Locate the cell with the specified text and output its (x, y) center coordinate. 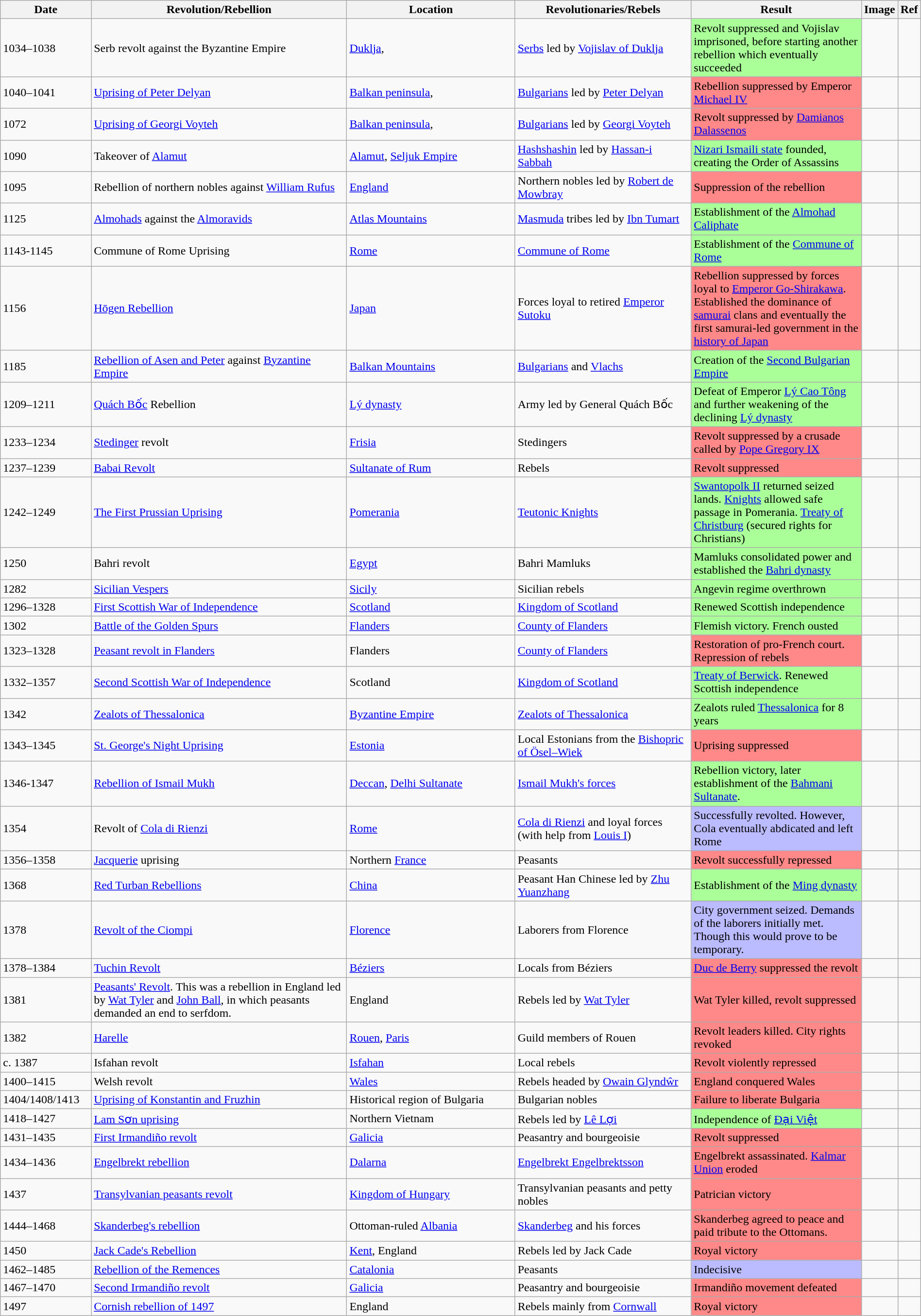
Rebels led by Jack Cade (603, 1251)
Béziers (431, 968)
Transylvanian peasants revolt (219, 1194)
Rebels headed by Owain Glyndŵr (603, 1081)
Nizari Ismaili state founded, creating the Order of Assassins (776, 155)
Pomerania (431, 513)
1368 (46, 885)
Balkan Mountains (431, 366)
Duc de Berry suppressed the revolt (776, 968)
Florence (431, 930)
Locals from Béziers (603, 968)
1462–1485 (46, 1269)
Indecisive (776, 1269)
Revolt leaders killed. City rights revoked (776, 1038)
Rebels (603, 468)
Deccan, Delhi Sultanate (431, 784)
Stedinger revolt (219, 442)
Commune of Rome Uprising (219, 251)
Historical region of Bulgaria (431, 1100)
1233–1234 (46, 442)
1343–1345 (46, 745)
Isfahan revolt (219, 1063)
Byzantine Empire (431, 714)
Lý dynasty (431, 404)
Japan (431, 308)
Successfully revolted. However, Cola eventually abdicated and left Rome (776, 828)
Rebellion of the Remences (219, 1269)
Date (46, 10)
Establishment of the Almohad Caliphate (776, 219)
Hashshashin led by Hassan-i Sabbah (603, 155)
Patrician victory (776, 1194)
Kingdom of Hungary (431, 1194)
The First Prussian Uprising (219, 513)
Estonia (431, 745)
Result (776, 10)
Wat Tyler killed, revolt suppressed (776, 1000)
Lam Sơn uprising (219, 1119)
Rebellion victory, later establishment of the Bahmani Sultanate. (776, 784)
Flemish victory. French ousted (776, 626)
Guild members of Rouen (603, 1038)
Sicilian Vespers (219, 589)
First Irmandiño revolt (219, 1137)
1356–1358 (46, 860)
Isfahan (431, 1063)
Creation of the Second Bulgarian Empire (776, 366)
Rebellion suppressed by Emperor Michael IV (776, 92)
Alamut, Seljuk Empire (431, 155)
1354 (46, 828)
1209–1211 (46, 404)
Revolt violently repressed (776, 1063)
Bulgarians and Vlachs (603, 366)
Bulgarians led by Georgi Voyteh (603, 124)
Dalarna (431, 1162)
Revolt suppressed by a crusade called by Pope Gregory IX (776, 442)
Takeover of Alamut (219, 155)
Defeat of Emperor Lý Cao Tông and further weakening of the declining Lý dynasty (776, 404)
Stedingers (603, 442)
Serbs led by Vojislav of Duklja (603, 48)
Suppression of the rebellion (776, 188)
Uprising of Konstantin and Fruzhin (219, 1100)
Revolt successfully repressed (776, 860)
1497 (46, 1306)
Laborers from Florence (603, 930)
Location (431, 10)
Quách Bốc Rebellion (219, 404)
Rouen, Paris (431, 1038)
Teutonic Knights (603, 513)
Masmuda tribes led by Ibn Tumart (603, 219)
Restoration of pro-French court. Repression of rebels (776, 651)
Second Scottish War of Independence (219, 682)
Wales (431, 1081)
Independence of Đại Việt (776, 1119)
Engelbrekt assassinated. Kalmar Union eroded (776, 1162)
City government seized. Demands of the laborers initially met. Though this would prove to be temporary. (776, 930)
1143-1145 (46, 251)
Rebellion of Ismail Mukh (219, 784)
1040–1041 (46, 92)
1450 (46, 1251)
Cornish rebellion of 1497 (219, 1306)
Babai Revolt (219, 468)
Hōgen Rebellion (219, 308)
Ismail Mukh's forces (603, 784)
Skanderbeg agreed to peace and paid tribute to the Ottomans. (776, 1226)
Transylvanian peasants and petty nobles (603, 1194)
Sicilian rebels (603, 589)
Zealots ruled Thessalonica for 8 years (776, 714)
1404/1408/1413 (46, 1100)
1378 (46, 930)
Northern Vietnam (431, 1119)
Engelbrekt Engelbrektsson (603, 1162)
1431–1435 (46, 1137)
Rebels led by Lê Lợi (603, 1119)
Sicily (431, 589)
Mamluks consolidated power and established the Bahri dynasty (776, 564)
1323–1328 (46, 651)
1378–1384 (46, 968)
Kent, England (431, 1251)
c. 1387 (46, 1063)
1282 (46, 589)
Jack Cade's Rebellion (219, 1251)
1090 (46, 155)
Cola di Rienzi and loyal forces (with help from Louis I) (603, 828)
1400–1415 (46, 1081)
Local rebels (603, 1063)
Peasant Han Chinese led by Zhu Yuanzhang (603, 885)
Northern France (431, 860)
Egypt (431, 564)
Establishment of the Ming dynasty (776, 885)
Bahri revolt (219, 564)
Rebellion of northern nobles against William Rufus (219, 188)
1072 (46, 124)
1332–1357 (46, 682)
Almohads against the Almoravids (219, 219)
1381 (46, 1000)
Frisia (431, 442)
Revolutionaries/Rebels (603, 10)
1467–1470 (46, 1288)
Forces loyal to retired Emperor Sutoku (603, 308)
Skanderbeg and his forces (603, 1226)
1342 (46, 714)
Renewed Scottish independence (776, 607)
Revolt of the Ciompi (219, 930)
Revolt suppressed by Damianos Dalassenos (776, 124)
Northern nobles led by Robert de Mowbray (603, 188)
Swantopolk II returned seized lands. Knights allowed safe passage in Pomerania. Treaty of Christburg (secured rights for Christians) (776, 513)
1418–1427 (46, 1119)
Sultanate of Rum (431, 468)
Rebels mainly from Cornwall (603, 1306)
Tuchin Revolt (219, 968)
1185 (46, 366)
1437 (46, 1194)
First Scottish War of Independence (219, 607)
Failure to liberate Bulgaria (776, 1100)
Rebellion of Asen and Peter against Byzantine Empire (219, 366)
Rebels led by Wat Tyler (603, 1000)
Serb revolt against the Byzantine Empire (219, 48)
Uprising of Georgi Voyteh (219, 124)
Battle of the Golden Spurs (219, 626)
1434–1436 (46, 1162)
Red Turban Rebellions (219, 885)
Ottoman-ruled Albania (431, 1226)
1444–1468 (46, 1226)
Image (879, 10)
Engelbrekt rebellion (219, 1162)
Treaty of Berwick. Renewed Scottish independence (776, 682)
Bulgarians led by Peter Delyan (603, 92)
1095 (46, 188)
Establishment of the Commune of Rome (776, 251)
Uprising suppressed (776, 745)
Peasants' Revolt. This was a rebellion in England led by Wat Tyler and John Ball, in which peasants demanded an end to serfdom. (219, 1000)
1382 (46, 1038)
Atlas Mountains (431, 219)
Angevin regime overthrown (776, 589)
Commune of Rome (603, 251)
England conquered Wales (776, 1081)
1125 (46, 219)
1156 (46, 308)
1242–1249 (46, 513)
Harelle (219, 1038)
1237–1239 (46, 468)
Local Estonians from the Bishopric of Ösel–Wiek (603, 745)
1346-1347 (46, 784)
Army led by General Quách Bốc (603, 404)
1302 (46, 626)
Irmandiño movement defeated (776, 1288)
Skanderbeg's rebellion (219, 1226)
Bahri Mamluks (603, 564)
Second Irmandiño revolt (219, 1288)
Bulgarian nobles (603, 1100)
Revolution/Rebellion (219, 10)
Duklja, (431, 48)
Welsh revolt (219, 1081)
St. George's Night Uprising (219, 745)
Uprising of Peter Delyan (219, 92)
1296–1328 (46, 607)
Catalonia (431, 1269)
Peasant revolt in Flanders (219, 651)
Jacquerie uprising (219, 860)
1250 (46, 564)
1034–1038 (46, 48)
China (431, 885)
Revolt of Cola di Rienzi (219, 828)
Ref (909, 10)
Revolt suppressed and Vojislav imprisoned, before starting another rebellion which eventually succeeded (776, 48)
